For the text-containing cell, return its midpoint in [x, y] coordinate format. 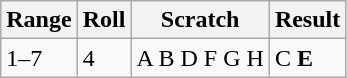
Scratch [200, 20]
4 [104, 58]
Roll [104, 20]
A B D F G H [200, 58]
C E [307, 58]
1–7 [39, 58]
Result [307, 20]
Range [39, 20]
